Return the [x, y] coordinate for the center point of the cell that contains the specified text.  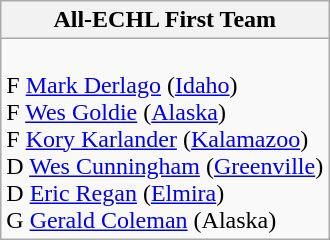
All-ECHL First Team [165, 20]
